Return (X, Y) of the center of cell containing provided text 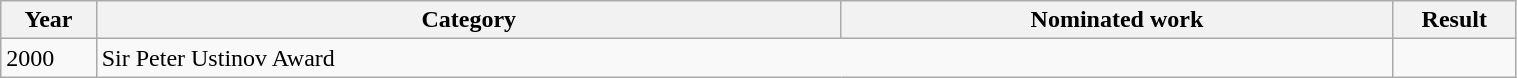
Sir Peter Ustinov Award (744, 58)
2000 (48, 58)
Category (468, 20)
Year (48, 20)
Nominated work (1116, 20)
Result (1455, 20)
